From the cell containing the given text, extract its center point as [x, y] coordinate. 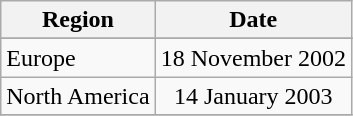
Date [253, 20]
North America [78, 96]
Europe [78, 58]
18 November 2002 [253, 58]
Region [78, 20]
14 January 2003 [253, 96]
